Locate the cell with the specified text and output its [x, y] center coordinate. 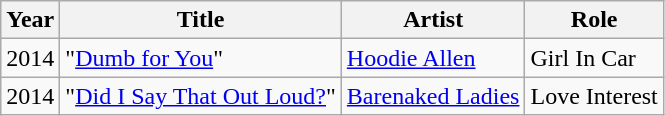
"Did I Say That Out Loud?" [201, 96]
"Dumb for You" [201, 58]
Girl In Car [594, 58]
Artist [433, 20]
Role [594, 20]
Hoodie Allen [433, 58]
Barenaked Ladies [433, 96]
Year [30, 20]
Love Interest [594, 96]
Title [201, 20]
